Output the (X, Y) coordinate of the center of the cell containing the given text.  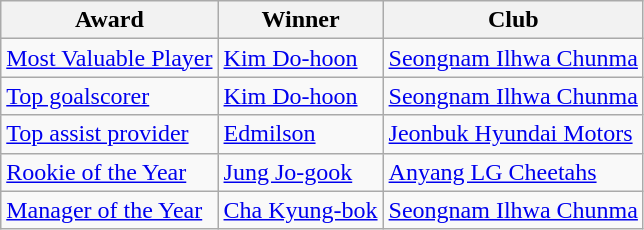
Cha Kyung-bok (300, 210)
Anyang LG Cheetahs (513, 172)
Jung Jo-gook (300, 172)
Winner (300, 20)
Jeonbuk Hyundai Motors (513, 134)
Most Valuable Player (110, 58)
Top assist provider (110, 134)
Top goalscorer (110, 96)
Club (513, 20)
Manager of the Year (110, 210)
Rookie of the Year (110, 172)
Award (110, 20)
Edmilson (300, 134)
